Return (X, Y) of the center of cell containing provided text 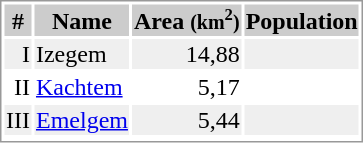
5,44 (186, 121)
# (18, 20)
III (18, 121)
I (18, 55)
Emelgem (82, 121)
Izegem (82, 55)
II (18, 88)
14,88 (186, 55)
Kachtem (82, 88)
Population (302, 20)
5,17 (186, 88)
Name (82, 20)
Area (km2) (186, 20)
